Locate the cell with the specified text and output its (x, y) center coordinate. 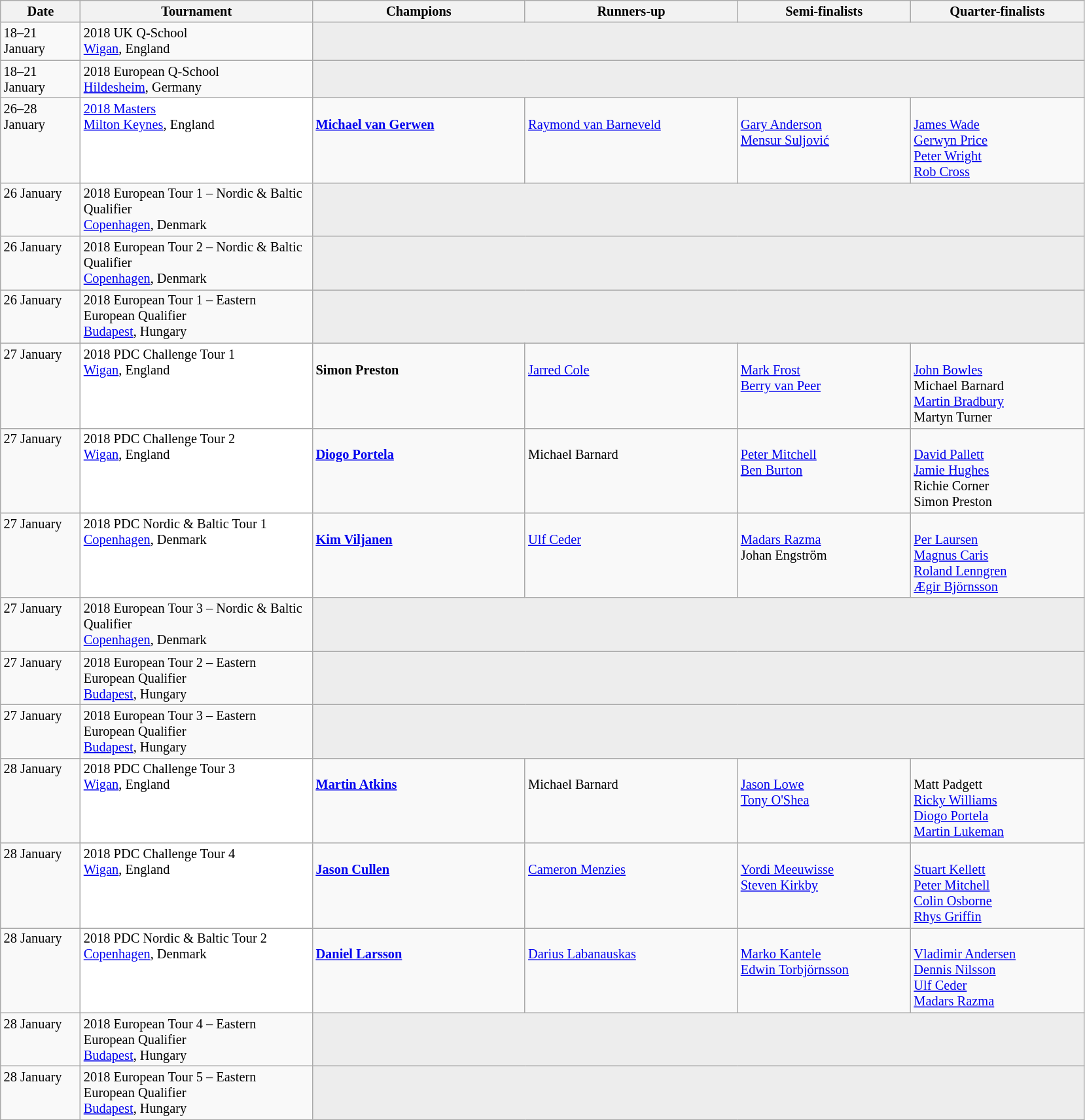
2018 PDC Nordic & Baltic Tour 1Copenhagen, Denmark (196, 555)
2018 UK Q-School Wigan, England (196, 41)
Date (41, 11)
Ulf Ceder (631, 555)
Simon Preston (419, 386)
John Bowles Michael Barnard Martin Bradbury Martyn Turner (997, 386)
26–28 January (41, 140)
Martin Atkins (419, 801)
James Wade Gerwyn Price Peter Wright Rob Cross (997, 140)
Cameron Menzies (631, 886)
2018 European Tour 4 – Eastern European Qualifier Budapest, Hungary (196, 1039)
Raymond van Barneveld (631, 140)
Vladimir Andersen Dennis Nilsson Ulf Ceder Madars Razma (997, 970)
Kim Viljanen (419, 555)
2018 European Q-School Hildesheim, Germany (196, 79)
Per Laursen Magnus Caris Roland Lenngren Ægir Björnsson (997, 555)
2018 PDC Challenge Tour 2Wigan, England (196, 471)
Darius Labanauskas (631, 970)
Semi-finalists (825, 11)
Jason Lowe Tony O'Shea (825, 801)
Michael van Gerwen (419, 140)
Champions (419, 11)
Jarred Cole (631, 386)
Mark Frost Berry van Peer (825, 386)
Diogo Portela (419, 471)
2018 MastersMilton Keynes, England (196, 140)
2018 European Tour 3 – Eastern European Qualifier Budapest, Hungary (196, 731)
2018 European Tour 2 – Eastern European Qualifier Budapest, Hungary (196, 678)
Yordi Meeuwisse Steven Kirkby (825, 886)
2018 European Tour 1 – Eastern European Qualifier Budapest, Hungary (196, 316)
2018 PDC Challenge Tour 1Wigan, England (196, 386)
Madars Razma Johan Engström (825, 555)
2018 European Tour 3 – Nordic & Baltic Qualifier Copenhagen, Denmark (196, 624)
2018 PDC Challenge Tour 4Wigan, England (196, 886)
Gary Anderson Mensur Suljović (825, 140)
Matt Padgett Ricky Williams Diogo Portela Martin Lukeman (997, 801)
Tournament (196, 11)
2018 PDC Nordic & Baltic Tour 2Copenhagen, Denmark (196, 970)
2018 PDC Challenge Tour 3Wigan, England (196, 801)
Runners-up (631, 11)
2018 European Tour 1 – Nordic & Baltic Qualifier Copenhagen, Denmark (196, 209)
Daniel Larsson (419, 970)
David Pallett Jamie Hughes Richie Corner Simon Preston (997, 471)
2018 European Tour 2 – Nordic & Baltic Qualifier Copenhagen, Denmark (196, 263)
Quarter-finalists (997, 11)
Marko Kantele Edwin Torbjörnsson (825, 970)
Peter Mitchell Ben Burton (825, 471)
Stuart Kellett Peter Mitchell Colin Osborne Rhys Griffin (997, 886)
2018 European Tour 5 – Eastern European Qualifier Budapest, Hungary (196, 1093)
Jason Cullen (419, 886)
